From the cell containing the given text, extract its center point as (x, y) coordinate. 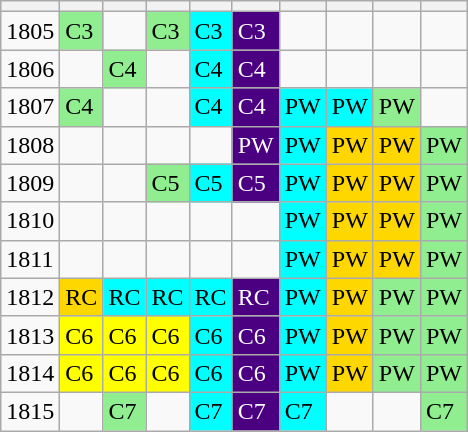
1810 (30, 221)
1809 (30, 183)
1805 (30, 31)
1806 (30, 69)
1812 (30, 297)
1807 (30, 107)
1813 (30, 335)
1811 (30, 259)
1814 (30, 373)
1815 (30, 411)
1808 (30, 145)
